Output the (x, y) coordinate of the center of the cell containing the given text.  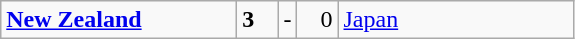
- (288, 20)
0 (318, 20)
New Zealand (119, 20)
Japan (456, 20)
3 (258, 20)
